Extract the (X, Y) coordinate from the center of the cell holding the provided text.  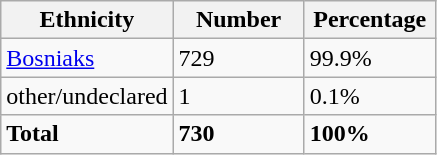
Percentage (370, 20)
729 (238, 58)
Ethnicity (87, 20)
1 (238, 96)
730 (238, 134)
100% (370, 134)
0.1% (370, 96)
Number (238, 20)
Bosniaks (87, 58)
99.9% (370, 58)
Total (87, 134)
other/undeclared (87, 96)
